Capture the cell that displays the provided text and extract its (x, y) central coordinate. 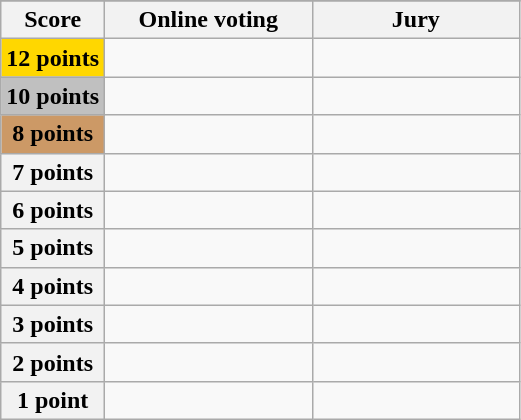
7 points (53, 172)
Score (53, 20)
10 points (53, 96)
3 points (53, 324)
5 points (53, 248)
6 points (53, 210)
Jury (416, 20)
12 points (53, 58)
8 points (53, 134)
4 points (53, 286)
Online voting (209, 20)
1 point (53, 400)
2 points (53, 362)
